For the text-containing cell, return its midpoint in (X, Y) coordinate format. 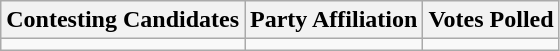
Votes Polled (491, 20)
Contesting Candidates (123, 20)
Party Affiliation (334, 20)
